Extract the [x, y] coordinate from the center of the cell holding the provided text.  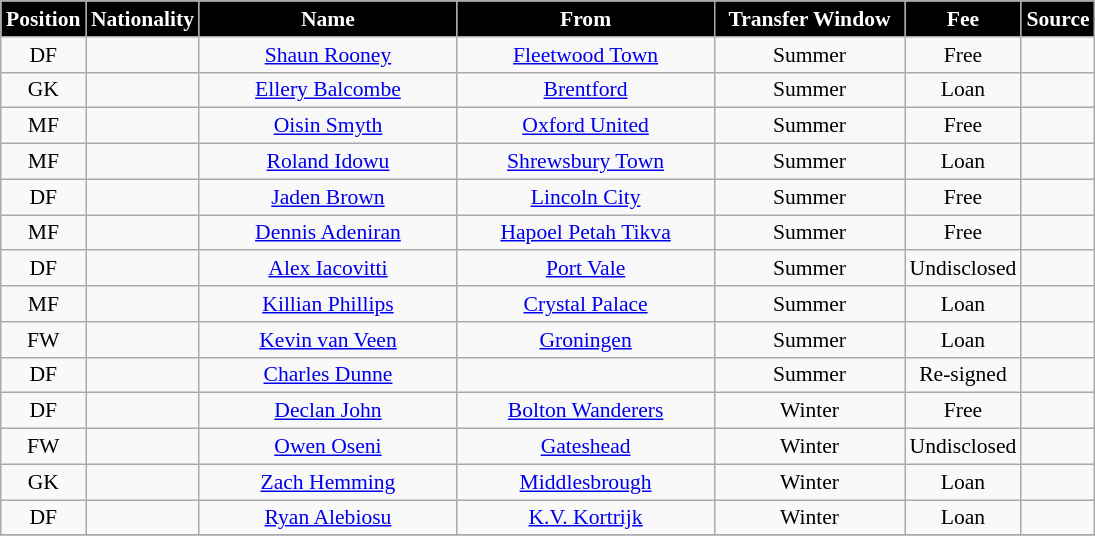
Middlesbrough [586, 482]
Fee [964, 19]
Port Vale [586, 269]
Shaun Rooney [328, 55]
Transfer Window [809, 19]
Alex Iacovitti [328, 269]
Gateshead [586, 447]
Groningen [586, 340]
Brentford [586, 90]
Zach Hemming [328, 482]
Fleetwood Town [586, 55]
Bolton Wanderers [586, 411]
Charles Dunne [328, 375]
Roland Idowu [328, 162]
Nationality [142, 19]
Shrewsbury Town [586, 162]
K.V. Kortrijk [586, 518]
Killian Phillips [328, 304]
Name [328, 19]
Oxford United [586, 126]
Dennis Adeniran [328, 233]
Crystal Palace [586, 304]
Lincoln City [586, 197]
Ryan Alebiosu [328, 518]
Kevin van Veen [328, 340]
Jaden Brown [328, 197]
Declan John [328, 411]
Re-signed [964, 375]
Hapoel Petah Tikva [586, 233]
Ellery Balcombe [328, 90]
Source [1058, 19]
Owen Oseni [328, 447]
Oisin Smyth [328, 126]
Position [44, 19]
From [586, 19]
